Detect which cell encompasses the target text, then output its (x, y) center coordinate. 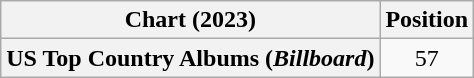
Chart (2023) (190, 20)
Position (427, 20)
US Top Country Albums (Billboard) (190, 58)
57 (427, 58)
